Scan for the cell matching the given text and deliver its (X, Y) coordinate at center. 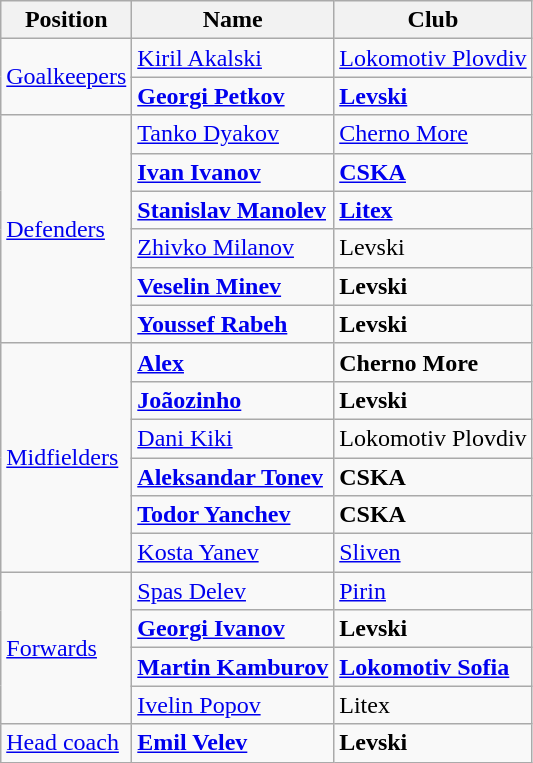
Club (433, 20)
Kosta Yanev (233, 553)
Name (233, 20)
Joãozinho (233, 400)
Ivan Ivanov (233, 172)
Martin Kamburov (233, 667)
Zhivko Milanov (233, 248)
Goalkeepers (66, 77)
Stanislav Manolev (233, 210)
Dani Kiki (233, 438)
Emil Velev (233, 743)
Alex (233, 362)
Pirin (433, 591)
Position (66, 20)
Tanko Dyakov (233, 134)
Georgi Petkov (233, 96)
Georgi Ivanov (233, 629)
Spas Delev (233, 591)
Veselin Minev (233, 286)
Lokomotiv Sofia (433, 667)
Midfielders (66, 457)
Aleksandar Tonev (233, 477)
Todor Yanchev (233, 515)
Youssef Rabeh (233, 324)
Ivelin Popov (233, 705)
Head coach (66, 743)
Kiril Akalski (233, 58)
Sliven (433, 553)
Forwards (66, 648)
Defenders (66, 229)
